Locate the cell with the specified text and output its (x, y) center coordinate. 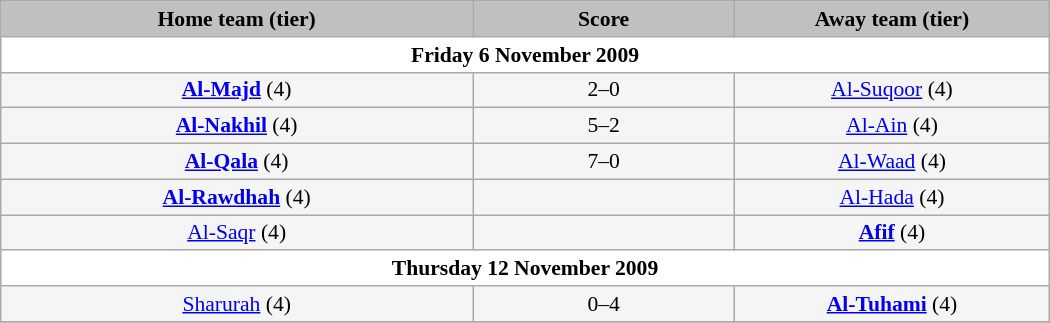
Afif (4) (892, 233)
Al-Suqoor (4) (892, 90)
Friday 6 November 2009 (525, 55)
Sharurah (4) (237, 304)
Al-Rawdhah (4) (237, 197)
Home team (tier) (237, 19)
0–4 (604, 304)
Thursday 12 November 2009 (525, 269)
Away team (tier) (892, 19)
Al-Ain (4) (892, 126)
5–2 (604, 126)
Al-Qala (4) (237, 162)
Al-Nakhil (4) (237, 126)
Al-Majd (4) (237, 90)
Al-Hada (4) (892, 197)
7–0 (604, 162)
Al-Saqr (4) (237, 233)
Score (604, 19)
Al-Tuhami (4) (892, 304)
2–0 (604, 90)
Al-Waad (4) (892, 162)
